Return [x, y] of the center of cell containing provided text 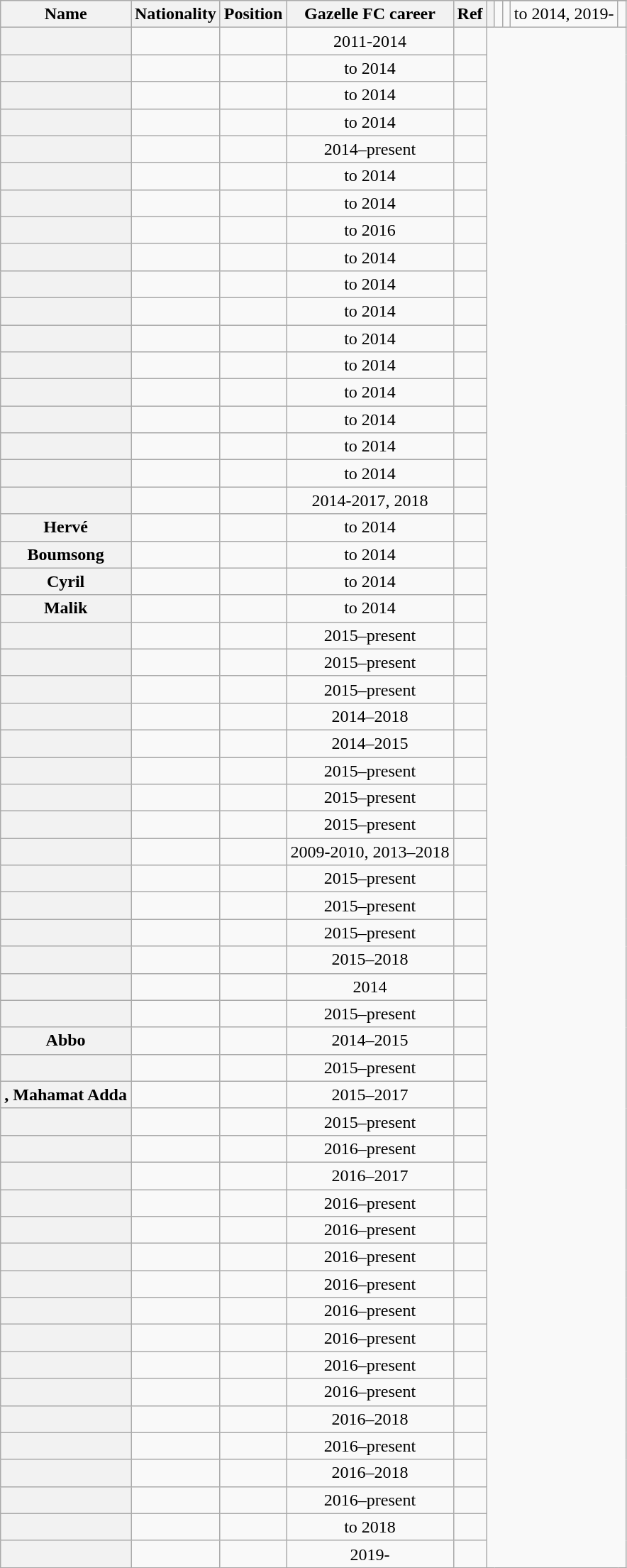
2009-2010, 2013–2018 [370, 852]
Malik [66, 608]
to 2016 [370, 230]
Ref [470, 14]
to 2018 [370, 1527]
Abbo [66, 1041]
2014-2017, 2018 [370, 500]
Cyril [66, 581]
Position [253, 14]
Boumsong [66, 554]
Nationality [175, 14]
2014 [370, 987]
to 2014, 2019- [564, 14]
2011-2014 [370, 41]
2015–2017 [370, 1095]
, Mahamat Adda [66, 1095]
Gazelle FC career [370, 14]
Name [66, 14]
2016–2017 [370, 1175]
Hervé [66, 527]
2019- [370, 1554]
2015–2018 [370, 960]
2014–2018 [370, 716]
2014–present [370, 149]
